Capture the cell that displays the provided text and extract its (X, Y) central coordinate. 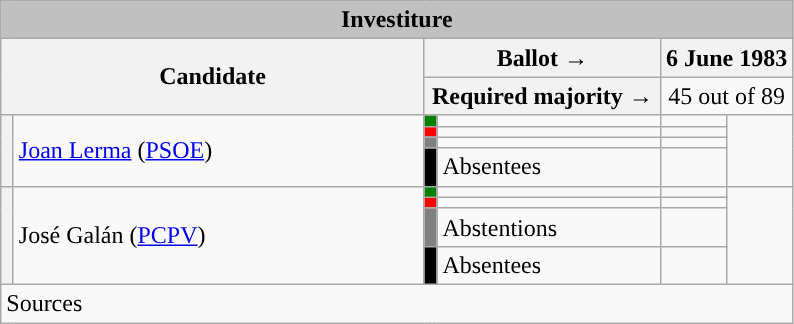
Investiture (397, 20)
José Galán (PCPV) (218, 235)
Ballot → (542, 58)
Sources (397, 303)
Candidate (213, 77)
Joan Lerma (PSOE) (218, 150)
45 out of 89 (726, 96)
6 June 1983 (726, 58)
Abstentions (549, 227)
Required majority → (542, 96)
